Output the [X, Y] coordinate of the center of the cell containing the given text.  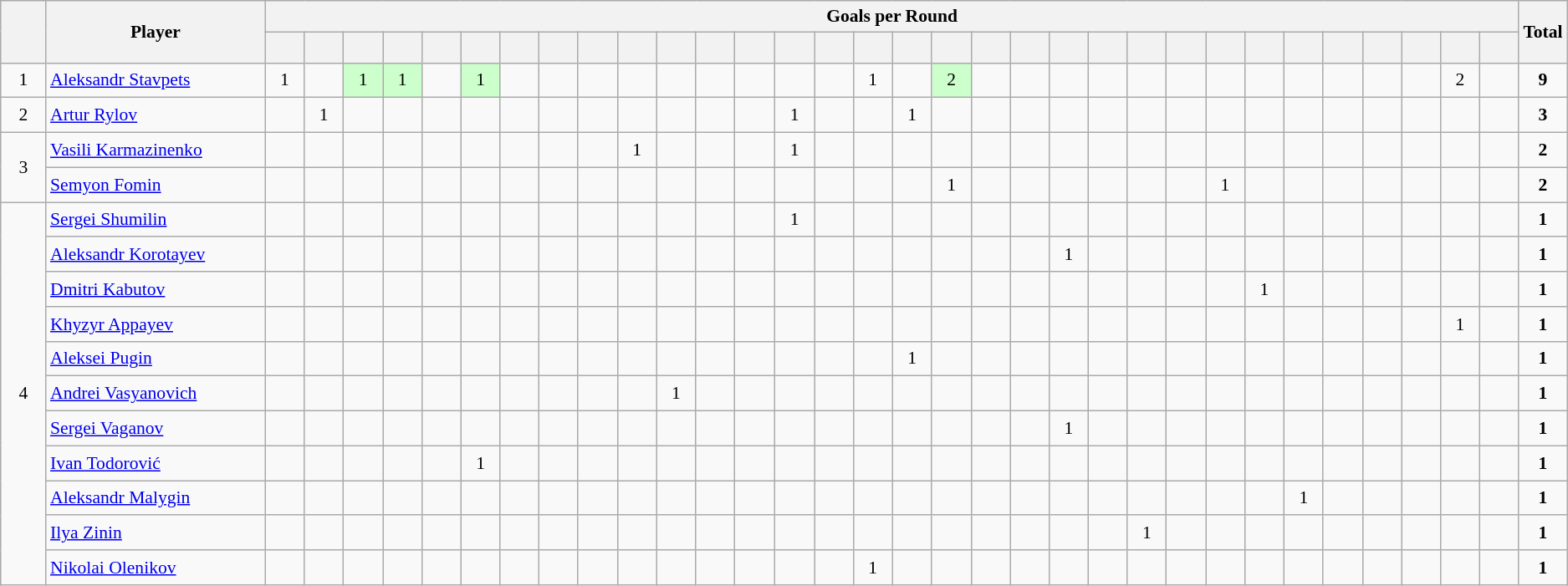
Player [156, 32]
Sergei Shumilin [156, 220]
Nikolai Olenikov [156, 568]
Khyzyr Appayev [156, 324]
9 [1542, 80]
Total [1542, 32]
Ivan Todorović [156, 463]
Dmitri Kabutov [156, 289]
Ilya Zinin [156, 533]
Aleksandr Stavpets [156, 80]
Goals per Round [892, 17]
Andrei Vasyanovich [156, 394]
4 [23, 394]
Artur Rylov [156, 115]
Vasili Karmazinenko [156, 150]
Semyon Fomin [156, 185]
Aleksandr Korotayev [156, 255]
Aleksandr Malygin [156, 498]
Aleksei Pugin [156, 359]
Sergei Vaganov [156, 429]
